Output the (x, y) coordinate of the center of the cell containing the given text.  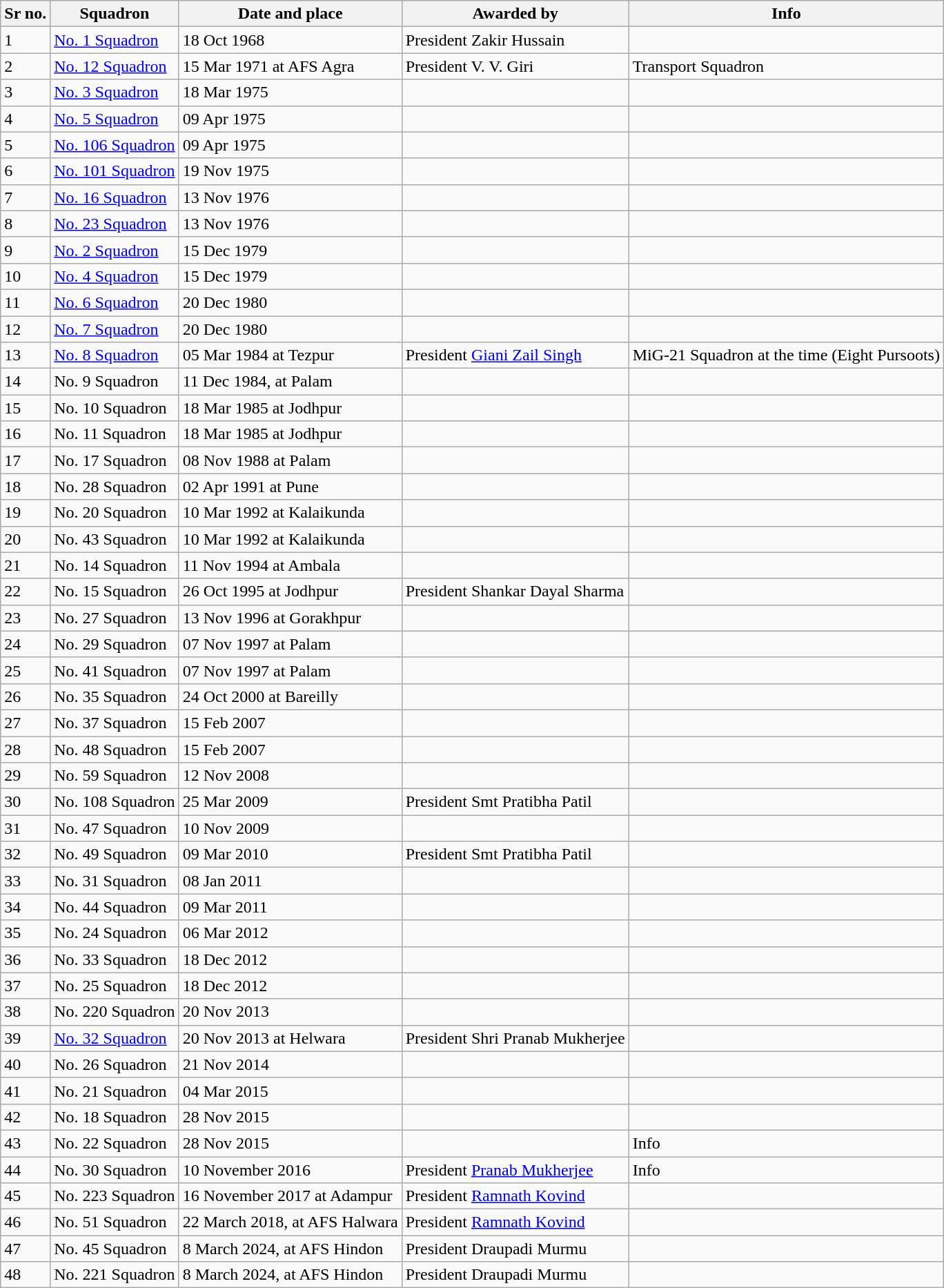
08 Jan 2011 (290, 881)
38 (26, 1012)
10 Nov 2009 (290, 828)
06 Mar 2012 (290, 933)
28 (26, 749)
11 Dec 1984, at Palam (290, 382)
8 (26, 224)
No. 10 Squadron (115, 408)
10 November 2016 (290, 1170)
Awarded by (515, 14)
9 (26, 250)
No. 221 Squadron (115, 1275)
46 (26, 1222)
No. 11 Squadron (115, 434)
No. 5 Squadron (115, 119)
4 (26, 119)
No. 35 Squadron (115, 696)
20 Nov 2013 at Helwara (290, 1038)
No. 14 Squadron (115, 565)
48 (26, 1275)
12 (26, 329)
32 (26, 855)
President Shankar Dayal Sharma (515, 592)
No. 30 Squadron (115, 1170)
No. 47 Squadron (115, 828)
25 (26, 670)
02 Apr 1991 at Pune (290, 487)
No. 44 Squadron (115, 907)
34 (26, 907)
No. 108 Squadron (115, 802)
15 (26, 408)
20 Nov 2013 (290, 1012)
11 Nov 1994 at Ambala (290, 565)
No. 33 Squadron (115, 959)
22 March 2018, at AFS Halwara (290, 1222)
21 Nov 2014 (290, 1064)
19 Nov 1975 (290, 171)
No. 21 Squadron (115, 1091)
31 (26, 828)
27 (26, 723)
No. 2 Squadron (115, 250)
26 (26, 696)
No. 51 Squadron (115, 1222)
No. 106 Squadron (115, 145)
2 (26, 66)
No. 16 Squadron (115, 197)
37 (26, 986)
MiG-21 Squadron at the time (Eight Pursoots) (786, 355)
17 (26, 460)
33 (26, 881)
No. 41 Squadron (115, 670)
26 Oct 1995 at Jodhpur (290, 592)
08 Nov 1988 at Palam (290, 460)
No. 43 Squadron (115, 539)
No. 32 Squadron (115, 1038)
No. 20 Squadron (115, 513)
15 Mar 1971 at AFS Agra (290, 66)
President V. V. Giri (515, 66)
19 (26, 513)
04 Mar 2015 (290, 1091)
7 (26, 197)
No. 28 Squadron (115, 487)
44 (26, 1170)
3 (26, 92)
25 Mar 2009 (290, 802)
No. 17 Squadron (115, 460)
16 (26, 434)
14 (26, 382)
40 (26, 1064)
No. 15 Squadron (115, 592)
No. 45 Squadron (115, 1249)
President Pranab Mukherjee (515, 1170)
24 Oct 2000 at Bareilly (290, 696)
12 Nov 2008 (290, 776)
No. 27 Squadron (115, 618)
39 (26, 1038)
30 (26, 802)
No. 26 Squadron (115, 1064)
No. 48 Squadron (115, 749)
09 Mar 2011 (290, 907)
No. 3 Squadron (115, 92)
No. 1 Squadron (115, 40)
21 (26, 565)
No. 6 Squadron (115, 302)
20 (26, 539)
No. 24 Squadron (115, 933)
No. 37 Squadron (115, 723)
No. 59 Squadron (115, 776)
No. 8 Squadron (115, 355)
No. 12 Squadron (115, 66)
45 (26, 1196)
24 (26, 644)
13 (26, 355)
President Zakir Hussain (515, 40)
6 (26, 171)
05 Mar 1984 at Tezpur (290, 355)
1 (26, 40)
47 (26, 1249)
10 (26, 276)
No. 4 Squadron (115, 276)
23 (26, 618)
16 November 2017 at Adampur (290, 1196)
Transport Squadron (786, 66)
5 (26, 145)
11 (26, 302)
No. 9 Squadron (115, 382)
36 (26, 959)
42 (26, 1117)
29 (26, 776)
President Giani Zail Singh (515, 355)
35 (26, 933)
Date and place (290, 14)
No. 220 Squadron (115, 1012)
No. 22 Squadron (115, 1143)
18 Oct 1968 (290, 40)
09 Mar 2010 (290, 855)
41 (26, 1091)
22 (26, 592)
No. 31 Squadron (115, 881)
No. 49 Squadron (115, 855)
President Shri Pranab Mukherjee (515, 1038)
Sr no. (26, 14)
Squadron (115, 14)
No. 29 Squadron (115, 644)
18 (26, 487)
No. 25 Squadron (115, 986)
No. 101 Squadron (115, 171)
18 Mar 1975 (290, 92)
No. 223 Squadron (115, 1196)
13 Nov 1996 at Gorakhpur (290, 618)
43 (26, 1143)
No. 7 Squadron (115, 329)
No. 23 Squadron (115, 224)
No. 18 Squadron (115, 1117)
